Search for the cell housing the specified text and yield its [X, Y] center coordinate. 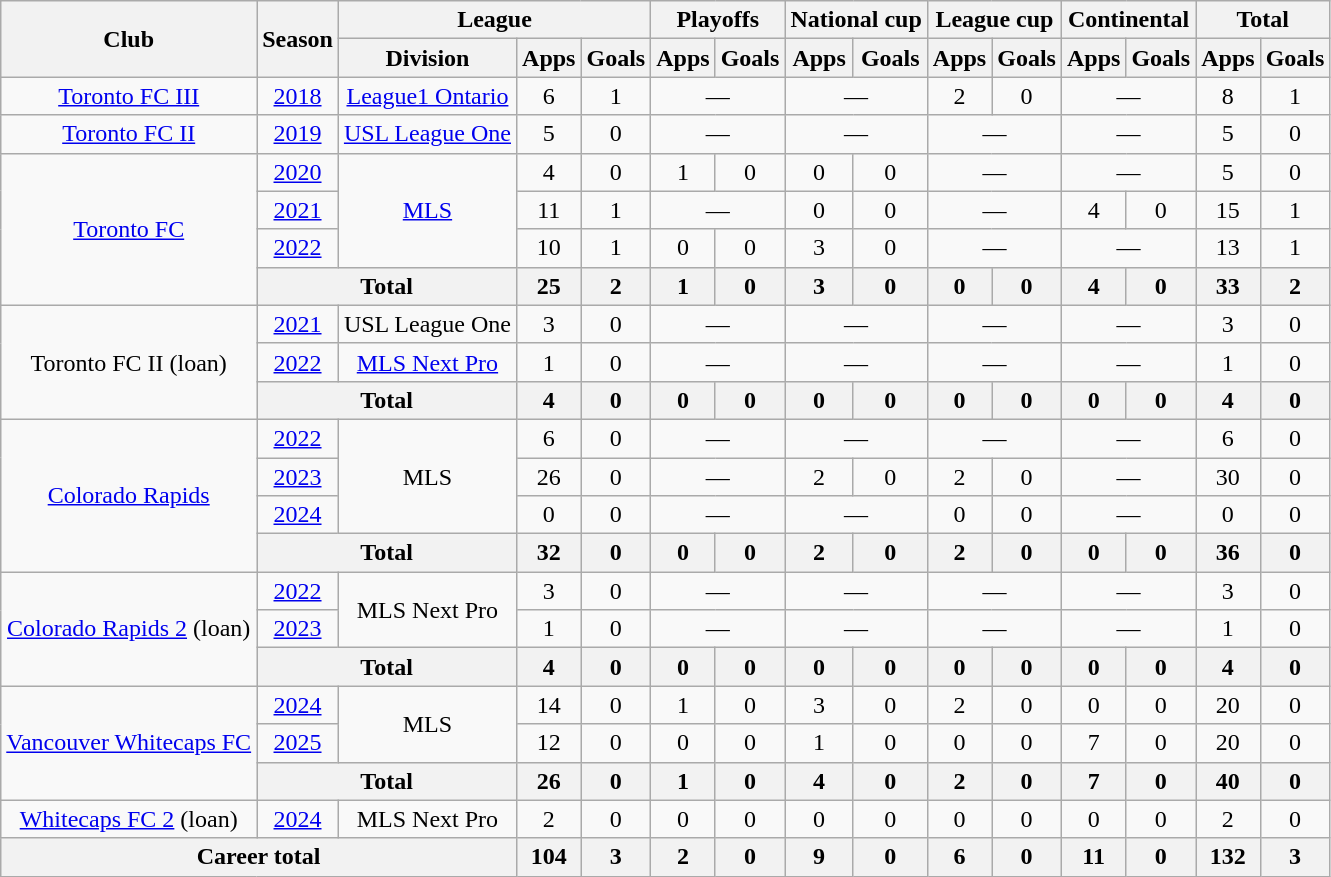
8 [1228, 96]
Season [298, 39]
Club [129, 39]
Colorado Rapids [129, 495]
League cup [994, 20]
Continental [1128, 20]
2025 [298, 743]
25 [549, 286]
Toronto FC [129, 229]
13 [1228, 248]
League [494, 20]
Toronto FC II [129, 134]
30 [1228, 477]
Whitecaps FC 2 (loan) [129, 819]
2018 [298, 96]
Colorado Rapids 2 (loan) [129, 629]
2019 [298, 134]
15 [1228, 210]
Division [427, 58]
14 [549, 705]
9 [819, 857]
40 [1228, 781]
Career total [259, 857]
Playoffs [718, 20]
32 [549, 553]
33 [1228, 286]
2020 [298, 172]
132 [1228, 857]
12 [549, 743]
36 [1228, 553]
104 [549, 857]
Toronto FC II (loan) [129, 362]
National cup [856, 20]
League1 Ontario [427, 96]
10 [549, 248]
Toronto FC III [129, 96]
Vancouver Whitecaps FC [129, 743]
